Find where the given text appears and provide that cell's center as [X, Y] coordinate. 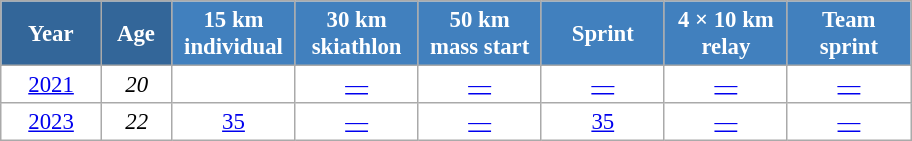
4 × 10 km relay [726, 34]
2023 [52, 122]
22 [136, 122]
Team sprint [848, 34]
20 [136, 85]
15 km individual [234, 34]
Sprint [602, 34]
2021 [52, 85]
Age [136, 34]
50 km mass start [480, 34]
30 km skiathlon [356, 34]
Year [52, 34]
